Determine the [x, y] coordinate at the center of the cell enclosing the given text.  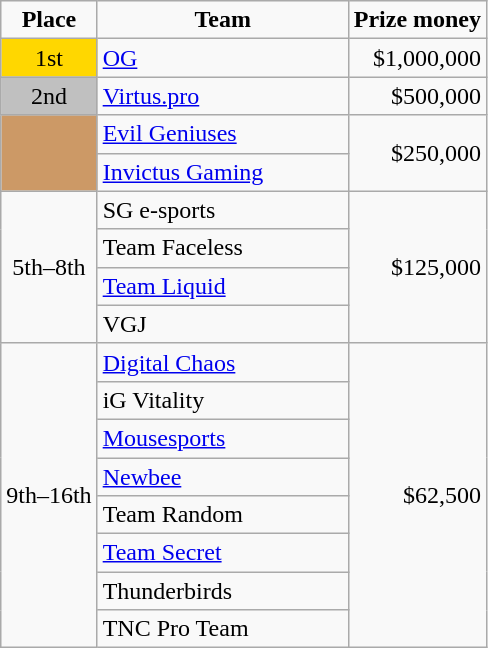
TNC Pro Team [222, 629]
SG e-sports [222, 210]
Team Liquid [222, 286]
Evil Geniuses [222, 134]
1st [49, 58]
Team [222, 20]
Digital Chaos [222, 362]
VGJ [222, 324]
$1,000,000 [417, 58]
Mousesports [222, 438]
2nd [49, 96]
$125,000 [417, 267]
OG [222, 58]
5th–8th [49, 267]
iG Vitality [222, 400]
Invictus Gaming [222, 172]
9th–16th [49, 495]
Place [49, 20]
Team Secret [222, 553]
$500,000 [417, 96]
$250,000 [417, 153]
Prize money [417, 20]
Team Random [222, 515]
$62,500 [417, 495]
Newbee [222, 477]
Team Faceless [222, 248]
Thunderbirds [222, 591]
Virtus.pro [222, 96]
